Detect which cell encompasses the target text, then output its [x, y] center coordinate. 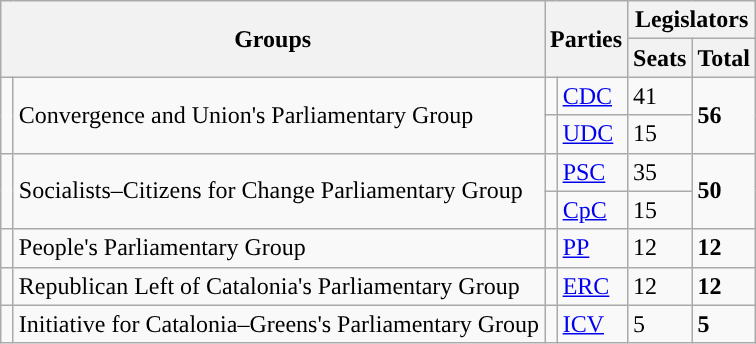
ICV [592, 324]
PSC [592, 172]
Republican Left of Catalonia's Parliamentary Group [278, 286]
35 [660, 172]
Initiative for Catalonia–Greens's Parliamentary Group [278, 324]
Socialists–Citizens for Change Parliamentary Group [278, 191]
Parties [586, 39]
Total [724, 58]
PP [592, 248]
ERC [592, 286]
Convergence and Union's Parliamentary Group [278, 115]
UDC [592, 134]
CDC [592, 96]
People's Parliamentary Group [278, 248]
50 [724, 191]
41 [660, 96]
56 [724, 115]
Legislators [692, 20]
Groups [273, 39]
CpC [592, 210]
Seats [660, 58]
